Return the (x, y) coordinate for the center point of the cell that contains the specified text.  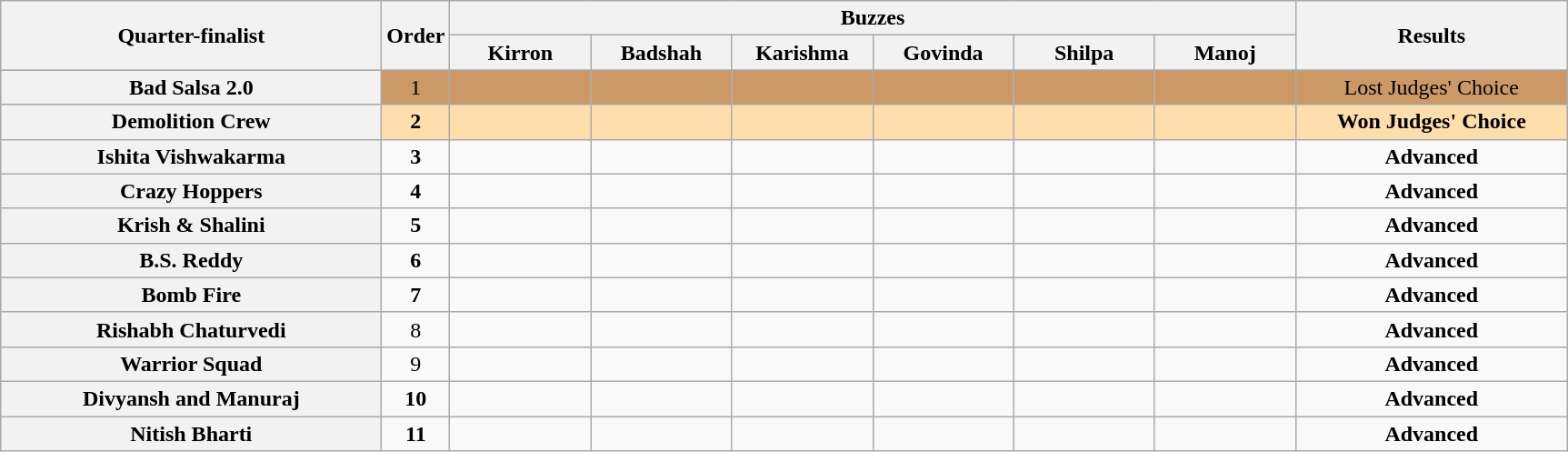
6 (416, 260)
4 (416, 191)
Krish & Shalini (191, 226)
Bad Salsa 2.0 (191, 87)
Crazy Hoppers (191, 191)
Shilpa (1084, 53)
Ishita Vishwakarma (191, 156)
Karishma (802, 53)
Demolition Crew (191, 122)
Divyansh and Manuraj (191, 398)
Nitish Bharti (191, 434)
Quarter-finalist (191, 35)
Kirron (520, 53)
1 (416, 87)
Badshah (662, 53)
Lost Judges' Choice (1431, 87)
11 (416, 434)
Govinda (944, 53)
B.S. Reddy (191, 260)
5 (416, 226)
Won Judges' Choice (1431, 122)
Bomb Fire (191, 295)
Results (1431, 35)
8 (416, 329)
Manoj (1225, 53)
Warrior Squad (191, 364)
7 (416, 295)
3 (416, 156)
2 (416, 122)
Buzzes (873, 18)
Rishabh Chaturvedi (191, 329)
10 (416, 398)
Order (416, 35)
9 (416, 364)
